Capture the cell that displays the provided text and extract its (x, y) central coordinate. 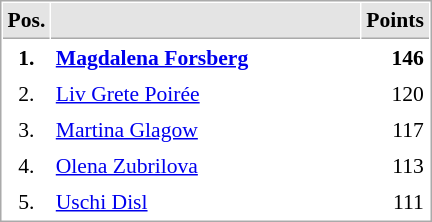
Pos. (26, 21)
Liv Grete Poirée (206, 93)
120 (396, 93)
1. (26, 57)
146 (396, 57)
Uschi Disl (206, 201)
Magdalena Forsberg (206, 57)
Olena Zubrilova (206, 165)
111 (396, 201)
Points (396, 21)
2. (26, 93)
Martina Glagow (206, 129)
113 (396, 165)
3. (26, 129)
5. (26, 201)
4. (26, 165)
117 (396, 129)
